For the text-containing cell, return its midpoint in [X, Y] coordinate format. 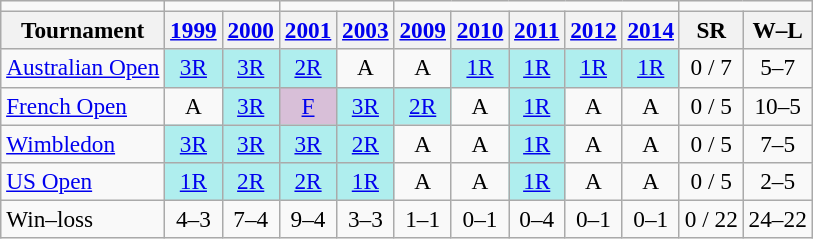
W–L [778, 30]
24–22 [778, 219]
2014 [650, 30]
F [308, 106]
9–4 [308, 219]
Win–loss [83, 219]
7–4 [250, 219]
10–5 [778, 106]
2003 [366, 30]
2012 [594, 30]
1–1 [422, 219]
Australian Open [83, 68]
4–3 [194, 219]
2000 [250, 30]
2010 [480, 30]
US Open [83, 181]
1999 [194, 30]
Wimbledon [83, 143]
3–3 [366, 219]
2011 [537, 30]
0–4 [537, 219]
5–7 [778, 68]
2001 [308, 30]
0 / 22 [711, 219]
2–5 [778, 181]
SR [711, 30]
French Open [83, 106]
2009 [422, 30]
7–5 [778, 143]
0 / 7 [711, 68]
Tournament [83, 30]
